From the cell containing the given text, extract its center point as [x, y] coordinate. 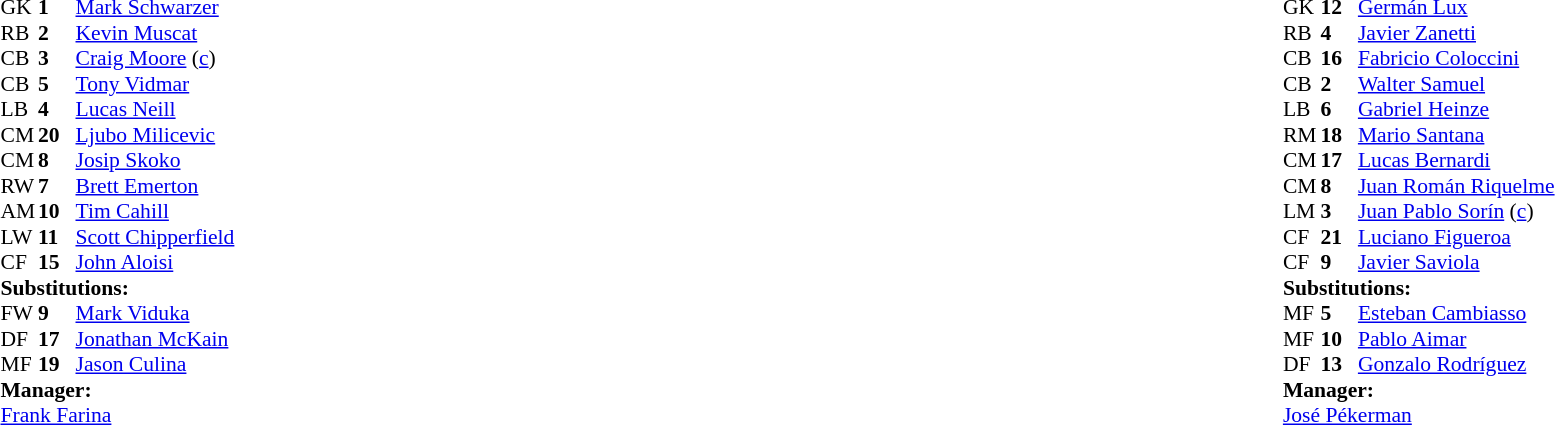
Kevin Muscat [156, 33]
15 [57, 263]
Mark Viduka [156, 313]
Mario Santana [1456, 135]
Jason Culina [156, 365]
LM [1302, 211]
Esteban Cambiasso [1456, 313]
11 [57, 237]
Craig Moore (c) [156, 59]
Juan Pablo Sorín (c) [1456, 211]
LW [19, 237]
Lucas Bernardi [1456, 161]
John Aloisi [156, 263]
Tim Cahill [156, 211]
AM [19, 211]
Lucas Neill [156, 109]
Tony Vidmar [156, 84]
Ljubo Milicevic [156, 135]
13 [1339, 365]
RW [19, 186]
FW [19, 313]
Scott Chipperfield [156, 237]
21 [1339, 237]
Jonathan McKain [156, 339]
Brett Emerton [156, 186]
7 [57, 186]
RM [1302, 135]
Pablo Aimar [1456, 339]
Walter Samuel [1456, 84]
16 [1339, 59]
20 [57, 135]
6 [1339, 109]
18 [1339, 135]
Josip Skoko [156, 161]
Fabricio Coloccini [1456, 59]
Gabriel Heinze [1456, 109]
Luciano Figueroa [1456, 237]
Javier Zanetti [1456, 33]
Juan Román Riquelme [1456, 186]
Javier Saviola [1456, 263]
19 [57, 365]
Gonzalo Rodríguez [1456, 365]
